Return the [x, y] coordinate for the center point of the cell that contains the specified text.  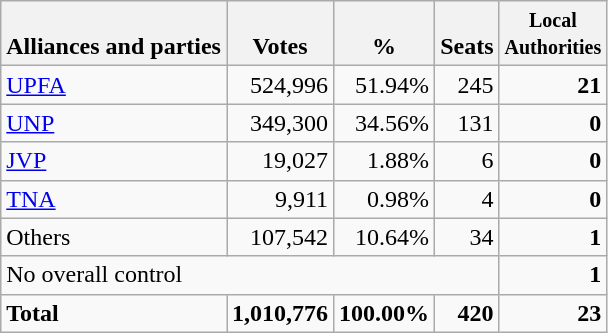
23 [553, 313]
51.94% [384, 85]
No overall control [250, 275]
349,300 [280, 123]
245 [467, 85]
Votes [280, 34]
524,996 [280, 85]
UPFA [114, 85]
19,027 [280, 161]
21 [553, 85]
JVP [114, 161]
% [384, 34]
1,010,776 [280, 313]
100.00% [384, 313]
9,911 [280, 199]
107,542 [280, 237]
10.64% [384, 237]
34 [467, 237]
UNP [114, 123]
4 [467, 199]
LocalAuthorities [553, 34]
6 [467, 161]
0.98% [384, 199]
Alliances and parties [114, 34]
420 [467, 313]
Total [114, 313]
Seats [467, 34]
Others [114, 237]
131 [467, 123]
34.56% [384, 123]
TNA [114, 199]
1.88% [384, 161]
